Scan for the cell matching the given text and deliver its [X, Y] coordinate at center. 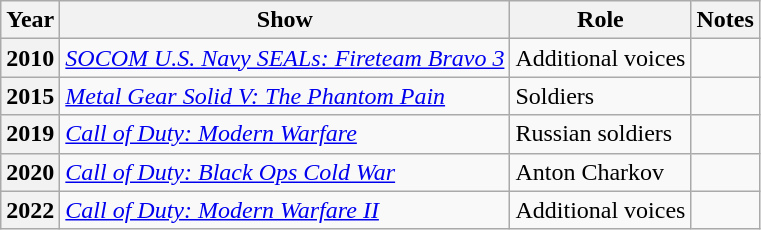
Call of Duty: Modern Warfare [285, 134]
2010 [30, 58]
Soldiers [600, 96]
2020 [30, 172]
Metal Gear Solid V: The Phantom Pain [285, 96]
Call of Duty: Black Ops Cold War [285, 172]
Show [285, 20]
2022 [30, 210]
Notes [725, 20]
Anton Charkov [600, 172]
Year [30, 20]
SOCOM U.S. Navy SEALs: Fireteam Bravo 3 [285, 58]
2015 [30, 96]
2019 [30, 134]
Russian soldiers [600, 134]
Call of Duty: Modern Warfare II [285, 210]
Role [600, 20]
